Provide the [x, y] coordinate of the cell's center where the given text is located.  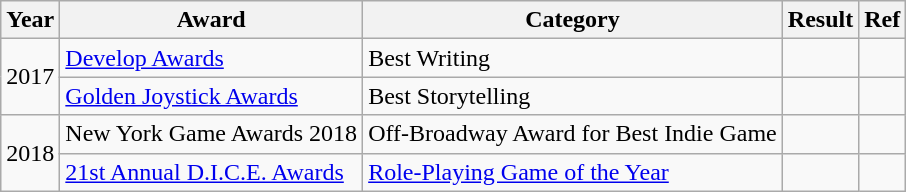
2018 [30, 153]
Ref [882, 20]
Year [30, 20]
Off-Broadway Award for Best Indie Game [573, 134]
Develop Awards [212, 58]
New York Game Awards 2018 [212, 134]
Best Storytelling [573, 96]
Best Writing [573, 58]
Category [573, 20]
21st Annual D.I.C.E. Awards [212, 172]
Golden Joystick Awards [212, 96]
2017 [30, 77]
Award [212, 20]
Role-Playing Game of the Year [573, 172]
Result [820, 20]
